Search for the cell housing the specified text and yield its [X, Y] center coordinate. 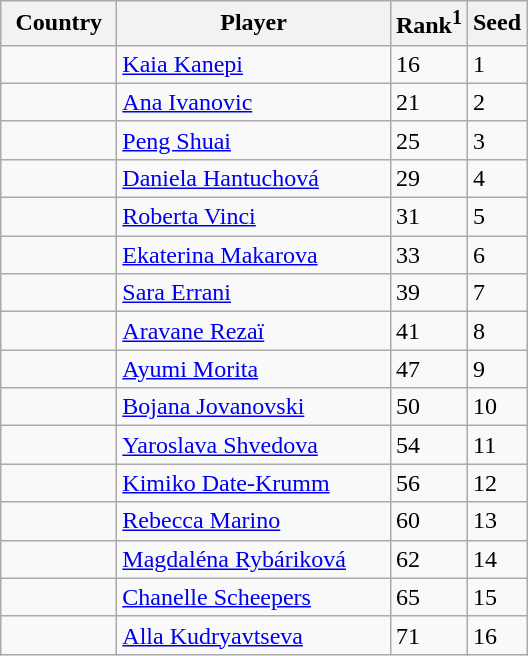
Player [254, 24]
Peng Shuai [254, 140]
8 [496, 331]
9 [496, 369]
Rank1 [428, 24]
25 [428, 140]
3 [496, 140]
Sara Errani [254, 293]
33 [428, 255]
54 [428, 445]
60 [428, 521]
65 [428, 597]
Aravane Rezaï [254, 331]
Roberta Vinci [254, 217]
71 [428, 635]
Ekaterina Makarova [254, 255]
Daniela Hantuchová [254, 178]
Bojana Jovanovski [254, 407]
Country [59, 24]
Ayumi Morita [254, 369]
Seed [496, 24]
7 [496, 293]
Kaia Kanepi [254, 64]
6 [496, 255]
Rebecca Marino [254, 521]
39 [428, 293]
2 [496, 102]
1 [496, 64]
5 [496, 217]
13 [496, 521]
29 [428, 178]
47 [428, 369]
11 [496, 445]
31 [428, 217]
Kimiko Date-Krumm [254, 483]
10 [496, 407]
12 [496, 483]
Alla Kudryavtseva [254, 635]
41 [428, 331]
Ana Ivanovic [254, 102]
50 [428, 407]
Yaroslava Shvedova [254, 445]
14 [496, 559]
Chanelle Scheepers [254, 597]
15 [496, 597]
Magdaléna Rybáriková [254, 559]
62 [428, 559]
4 [496, 178]
56 [428, 483]
21 [428, 102]
